Extract the [X, Y] coordinate from the center of the cell holding the provided text.  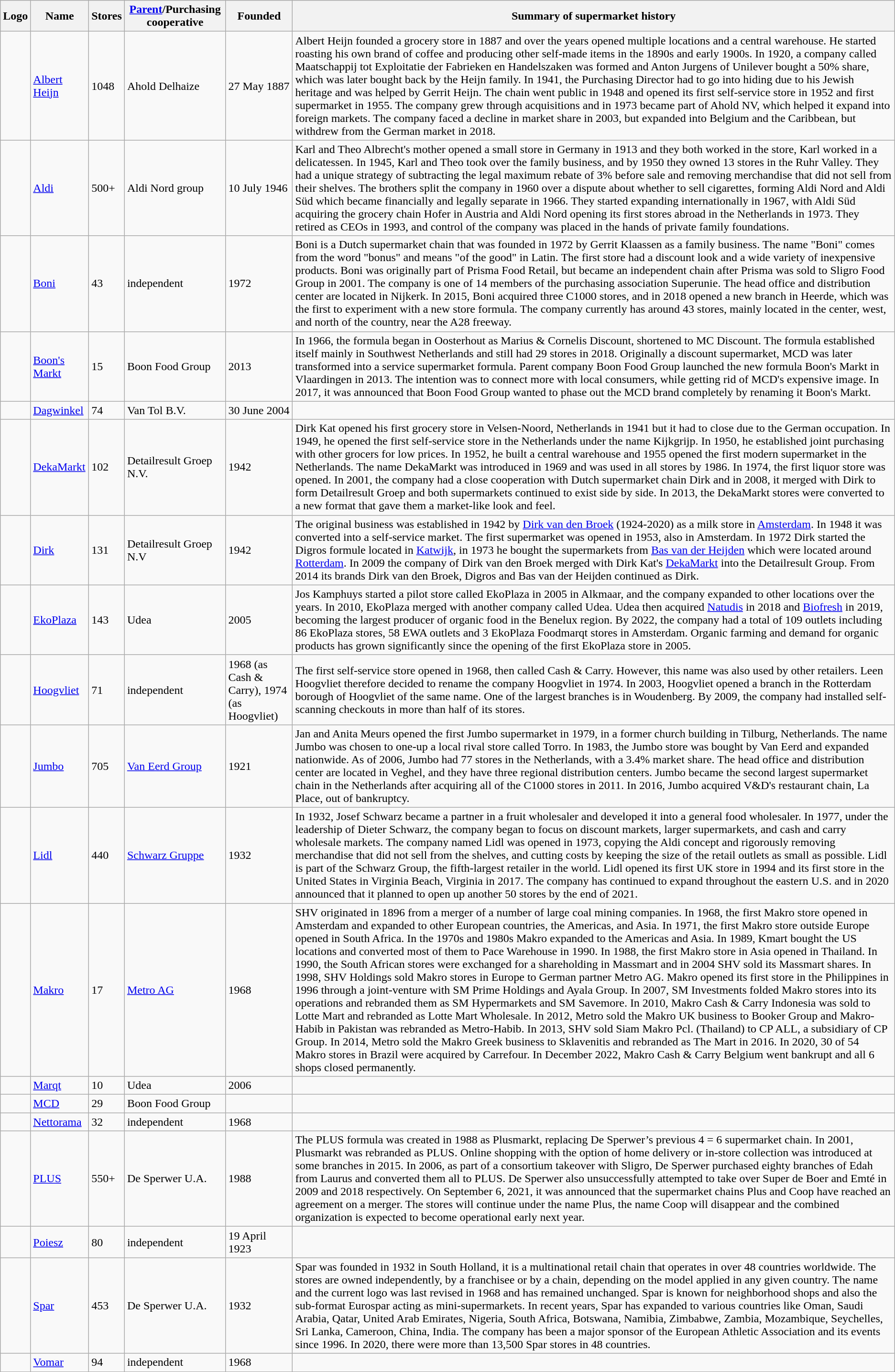
15 [107, 366]
10 July 1946 [259, 188]
Detailresult Groep N.V [175, 550]
440 [107, 855]
10 [107, 1086]
Nettorama [60, 1122]
30 June 2004 [259, 410]
705 [107, 766]
Boni [60, 284]
74 [107, 410]
1968 (as Cash & Carry), 1974 (as Hoogvliet) [259, 690]
PLUS [60, 1179]
Albert Heijn [60, 86]
2013 [259, 366]
500+ [107, 188]
Lidl [60, 855]
EkoPlaza [60, 620]
Detailresult Groep N.V. [175, 467]
Makro [60, 989]
Jumbo [60, 766]
Aldi Nord group [175, 188]
102 [107, 467]
2005 [259, 620]
Ahold Delhaize [175, 86]
2006 [259, 1086]
Parent/Purchasing cooperative [175, 16]
27 May 1887 [259, 86]
19 April 1923 [259, 1242]
Name [60, 16]
Hoogvliet [60, 690]
Van Eerd Group [175, 766]
Poiesz [60, 1242]
Stores [107, 16]
Van Tol B.V. [175, 410]
Vomar [60, 1362]
DekaMarkt [60, 467]
80 [107, 1242]
453 [107, 1306]
1972 [259, 284]
Marqt [60, 1086]
94 [107, 1362]
1988 [259, 1179]
Schwarz Gruppe [175, 855]
143 [107, 620]
32 [107, 1122]
71 [107, 690]
Dirk [60, 550]
Logo [15, 16]
43 [107, 284]
Boon's Markt [60, 366]
131 [107, 550]
Founded [259, 16]
Aldi [60, 188]
29 [107, 1104]
Summary of supermarket history [594, 16]
17 [107, 989]
Spar [60, 1306]
550+ [107, 1179]
1921 [259, 766]
1048 [107, 86]
MCD [60, 1104]
Dagwinkel [60, 410]
Metro AG [175, 989]
